From the cell containing the given text, extract its center point as [x, y] coordinate. 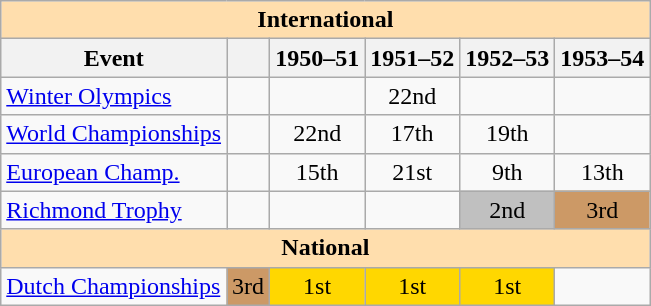
1952–53 [508, 58]
17th [412, 134]
2nd [508, 210]
19th [508, 134]
21st [412, 172]
National [326, 248]
15th [318, 172]
Dutch Championships [114, 286]
European Champ. [114, 172]
Winter Olympics [114, 96]
Richmond Trophy [114, 210]
World Championships [114, 134]
9th [508, 172]
13th [602, 172]
1951–52 [412, 58]
1953–54 [602, 58]
Event [114, 58]
International [326, 20]
1950–51 [318, 58]
